For the text-containing cell, return its midpoint in [x, y] coordinate format. 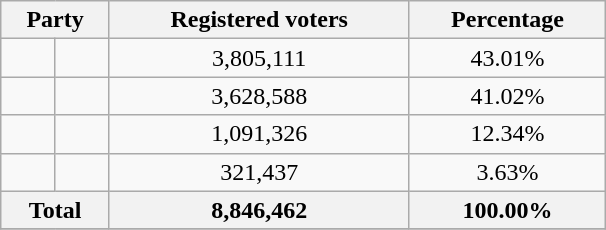
41.02% [508, 96]
12.34% [508, 134]
1,091,326 [259, 134]
3,805,111 [259, 58]
Percentage [508, 20]
321,437 [259, 172]
100.00% [508, 210]
3,628,588 [259, 96]
43.01% [508, 58]
Party [56, 20]
Total [56, 210]
Registered voters [259, 20]
3.63% [508, 172]
8,846,462 [259, 210]
